Return the [x, y] coordinate for the center point of the cell that contains the specified text.  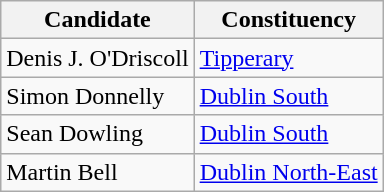
Denis J. O'Driscoll [98, 58]
Simon Donnelly [98, 96]
Tipperary [288, 58]
Martin Bell [98, 172]
Sean Dowling [98, 134]
Candidate [98, 20]
Constituency [288, 20]
Dublin North-East [288, 172]
